Provide the [x, y] coordinate of the cell's center where the given text is located.  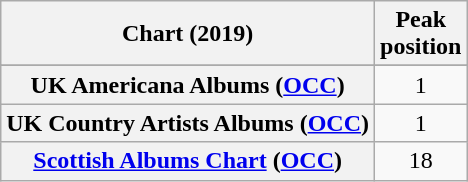
UK Country Artists Albums (OCC) [188, 123]
Scottish Albums Chart (OCC) [188, 161]
UK Americana Albums (OCC) [188, 85]
Peakposition [421, 34]
Chart (2019) [188, 34]
18 [421, 161]
